Determine the [x, y] coordinate at the center of the cell enclosing the given text.  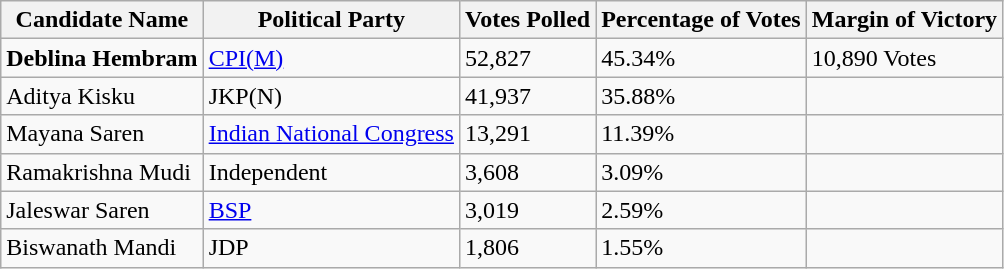
Votes Polled [527, 20]
Margin of Victory [904, 20]
Independent [331, 172]
Biswanath Mandi [102, 248]
Candidate Name [102, 20]
Jaleswar Saren [102, 210]
45.34% [702, 58]
Political Party [331, 20]
13,291 [527, 134]
11.39% [702, 134]
BSP [331, 210]
3.09% [702, 172]
3,608 [527, 172]
Mayana Saren [102, 134]
Percentage of Votes [702, 20]
1.55% [702, 248]
JDP [331, 248]
Aditya Kisku [102, 96]
2.59% [702, 210]
41,937 [527, 96]
Ramakrishna Mudi [102, 172]
Indian National Congress [331, 134]
1,806 [527, 248]
10,890 Votes [904, 58]
35.88% [702, 96]
3,019 [527, 210]
CPI(M) [331, 58]
52,827 [527, 58]
JKP(N) [331, 96]
Deblina Hembram [102, 58]
